Locate the cell with the specified text and output its [x, y] center coordinate. 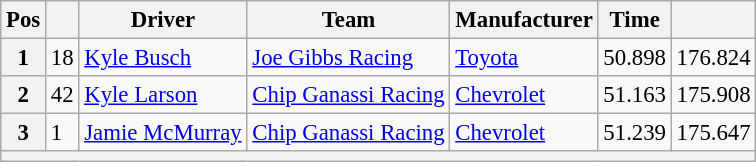
Driver [163, 20]
Manufacturer [524, 20]
175.908 [714, 95]
Kyle Busch [163, 58]
18 [62, 58]
175.647 [714, 133]
Joe Gibbs Racing [348, 58]
Jamie McMurray [163, 133]
2 [24, 95]
Toyota [524, 58]
176.824 [714, 58]
51.239 [634, 133]
Kyle Larson [163, 95]
51.163 [634, 95]
50.898 [634, 58]
3 [24, 133]
Time [634, 20]
Pos [24, 20]
42 [62, 95]
Team [348, 20]
